For the text-containing cell, return its midpoint in [X, Y] coordinate format. 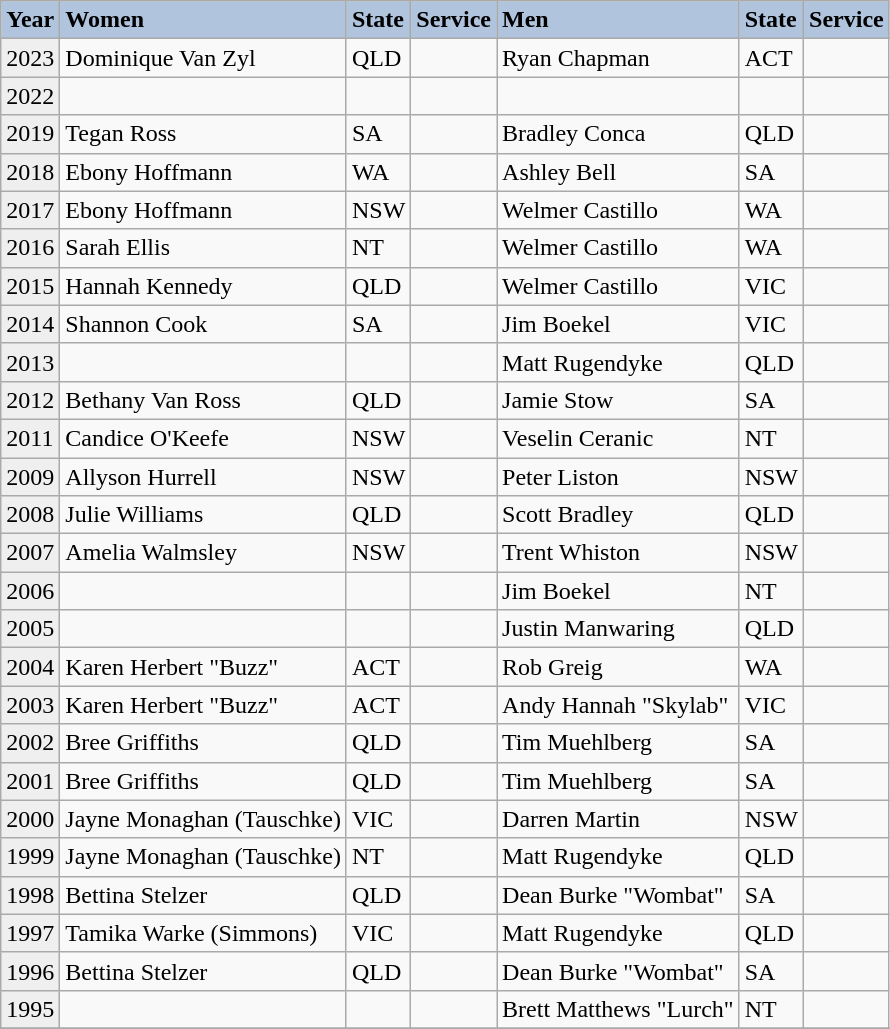
1999 [30, 857]
Darren Martin [618, 819]
Hannah Kennedy [204, 286]
1995 [30, 1009]
2008 [30, 515]
Rob Greig [618, 667]
Men [618, 20]
Ryan Chapman [618, 58]
2018 [30, 172]
Dominique Van Zyl [204, 58]
Year [30, 20]
2011 [30, 438]
Shannon Cook [204, 324]
2013 [30, 362]
2015 [30, 286]
Justin Manwaring [618, 629]
2014 [30, 324]
Allyson Hurrell [204, 477]
Julie Williams [204, 515]
Peter Liston [618, 477]
2022 [30, 96]
Veselin Ceranic [618, 438]
Amelia Walmsley [204, 553]
Brett Matthews "Lurch" [618, 1009]
2019 [30, 134]
2000 [30, 819]
2002 [30, 743]
Andy Hannah "Skylab" [618, 705]
Ashley Bell [618, 172]
1998 [30, 895]
2004 [30, 667]
Tegan Ross [204, 134]
1997 [30, 933]
2003 [30, 705]
2012 [30, 400]
2005 [30, 629]
2007 [30, 553]
Women [204, 20]
1996 [30, 971]
2009 [30, 477]
Sarah Ellis [204, 248]
Scott Bradley [618, 515]
Candice O'Keefe [204, 438]
2016 [30, 248]
Trent Whiston [618, 553]
Bradley Conca [618, 134]
2017 [30, 210]
2023 [30, 58]
2001 [30, 781]
2006 [30, 591]
Tamika Warke (Simmons) [204, 933]
Jamie Stow [618, 400]
Bethany Van Ross [204, 400]
